From the cell containing the given text, extract its center point as (X, Y) coordinate. 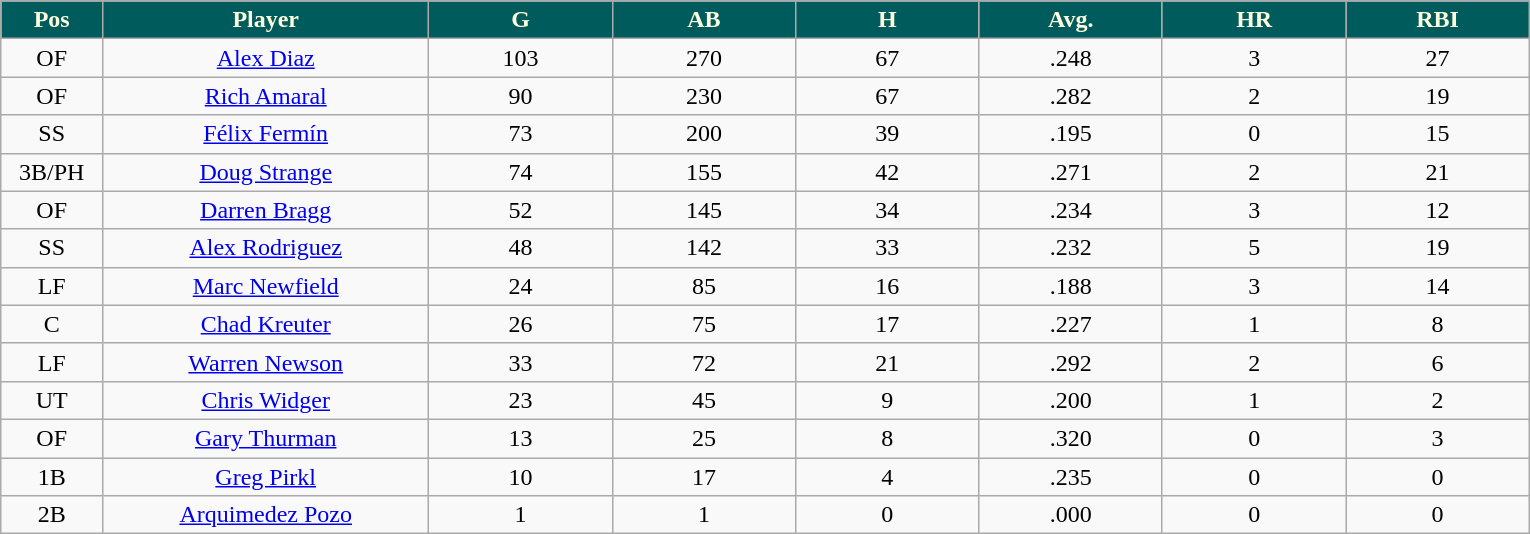
73 (520, 134)
34 (888, 210)
142 (704, 248)
23 (520, 400)
.000 (1070, 515)
13 (520, 438)
12 (1438, 210)
.234 (1070, 210)
AB (704, 20)
85 (704, 286)
75 (704, 324)
25 (704, 438)
Alex Diaz (266, 58)
HR (1254, 20)
Chad Kreuter (266, 324)
Alex Rodriguez (266, 248)
42 (888, 172)
G (520, 20)
.235 (1070, 477)
45 (704, 400)
.248 (1070, 58)
Arquimedez Pozo (266, 515)
26 (520, 324)
Player (266, 20)
Gary Thurman (266, 438)
145 (704, 210)
Pos (52, 20)
Rich Amaral (266, 96)
Darren Bragg (266, 210)
.227 (1070, 324)
1B (52, 477)
3B/PH (52, 172)
Avg. (1070, 20)
9 (888, 400)
.271 (1070, 172)
.195 (1070, 134)
4 (888, 477)
16 (888, 286)
90 (520, 96)
72 (704, 362)
Greg Pirkl (266, 477)
6 (1438, 362)
C (52, 324)
14 (1438, 286)
UT (52, 400)
.188 (1070, 286)
Doug Strange (266, 172)
270 (704, 58)
230 (704, 96)
Chris Widger (266, 400)
Warren Newson (266, 362)
48 (520, 248)
103 (520, 58)
Marc Newfield (266, 286)
200 (704, 134)
39 (888, 134)
.232 (1070, 248)
RBI (1438, 20)
.200 (1070, 400)
H (888, 20)
Félix Fermín (266, 134)
10 (520, 477)
.320 (1070, 438)
.282 (1070, 96)
155 (704, 172)
.292 (1070, 362)
15 (1438, 134)
5 (1254, 248)
24 (520, 286)
2B (52, 515)
74 (520, 172)
52 (520, 210)
27 (1438, 58)
